Detect which cell encompasses the target text, then output its (x, y) center coordinate. 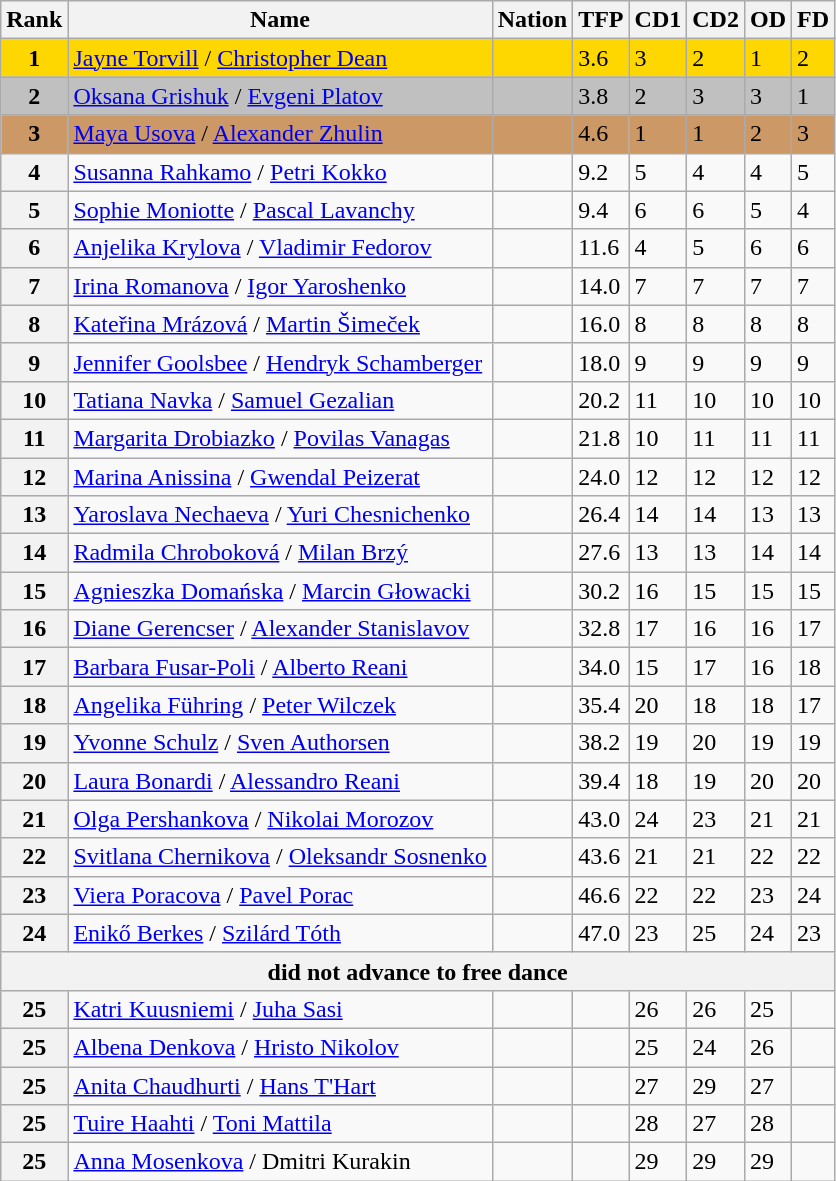
Yaroslava Nechaeva / Yuri Chesnichenko (280, 515)
Kateřina Mrázová / Martin Šimeček (280, 324)
Laura Bonardi / Alessandro Reani (280, 781)
TFP (601, 20)
CD1 (658, 20)
Sophie Moniotte / Pascal Lavanchy (280, 210)
3.8 (601, 96)
Radmila Chroboková / Milan Brzý (280, 553)
24.0 (601, 477)
Tatiana Navka / Samuel Gezalian (280, 400)
Olga Pershankova / Nikolai Morozov (280, 819)
Yvonne Schulz / Sven Authorsen (280, 743)
Jayne Torvill / Christopher Dean (280, 58)
Albena Denkova / Hristo Nikolov (280, 1047)
Margarita Drobiazko / Povilas Vanagas (280, 438)
did not advance to free dance (418, 971)
Diane Gerencser / Alexander Stanislavov (280, 629)
Viera Poracova / Pavel Porac (280, 895)
Maya Usova / Alexander Zhulin (280, 134)
Irina Romanova / Igor Yaroshenko (280, 286)
Angelika Führing / Peter Wilczek (280, 705)
27.6 (601, 553)
14.0 (601, 286)
Svitlana Chernikova / Oleksandr Sosnenko (280, 857)
9.2 (601, 172)
Anita Chaudhurti / Hans T'Hart (280, 1085)
CD2 (716, 20)
11.6 (601, 248)
Oksana Grishuk / Evgeni Platov (280, 96)
Name (280, 20)
OD (768, 20)
FD (814, 20)
Marina Anissina / Gwendal Peizerat (280, 477)
16.0 (601, 324)
46.6 (601, 895)
39.4 (601, 781)
30.2 (601, 591)
Barbara Fusar-Poli / Alberto Reani (280, 667)
9.4 (601, 210)
Nation (532, 20)
Enikő Berkes / Szilárd Tóth (280, 933)
20.2 (601, 400)
43.0 (601, 819)
Katri Kuusniemi / Juha Sasi (280, 1009)
47.0 (601, 933)
4.6 (601, 134)
Tuire Haahti / Toni Mattila (280, 1124)
Susanna Rahkamo / Petri Kokko (280, 172)
Agnieszka Domańska / Marcin Głowacki (280, 591)
32.8 (601, 629)
Rank (34, 20)
38.2 (601, 743)
43.6 (601, 857)
34.0 (601, 667)
18.0 (601, 362)
21.8 (601, 438)
Anna Mosenkova / Dmitri Kurakin (280, 1162)
3.6 (601, 58)
Jennifer Goolsbee / Hendryk Schamberger (280, 362)
35.4 (601, 705)
26.4 (601, 515)
Anjelika Krylova / Vladimir Fedorov (280, 248)
